Return [X, Y] of the center of cell containing provided text 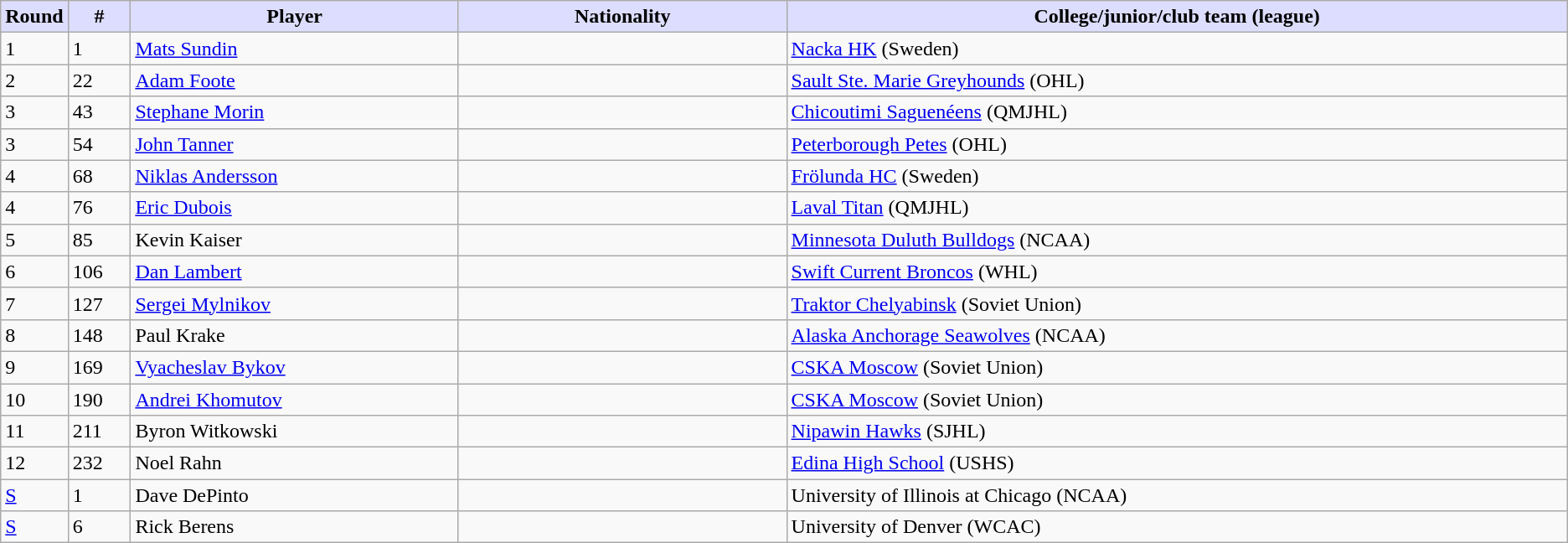
Nipawin Hawks (SJHL) [1177, 432]
University of Denver (WCAC) [1177, 527]
Andrei Khomutov [295, 400]
85 [99, 240]
Sault Ste. Marie Greyhounds (OHL) [1177, 80]
Paul Krake [295, 335]
211 [99, 432]
76 [99, 208]
Peterborough Petes (OHL) [1177, 144]
106 [99, 271]
# [99, 17]
2 [34, 80]
Adam Foote [295, 80]
Niklas Andersson [295, 176]
Alaska Anchorage Seawolves (NCAA) [1177, 335]
22 [99, 80]
148 [99, 335]
Traktor Chelyabinsk (Soviet Union) [1177, 303]
Swift Current Broncos (WHL) [1177, 271]
Eric Dubois [295, 208]
Dan Lambert [295, 271]
University of Illinois at Chicago (NCAA) [1177, 495]
169 [99, 367]
Kevin Kaiser [295, 240]
11 [34, 432]
Dave DePinto [295, 495]
Vyacheslav Bykov [295, 367]
5 [34, 240]
Round [34, 17]
Laval Titan (QMJHL) [1177, 208]
Mats Sundin [295, 49]
127 [99, 303]
Stephane Morin [295, 112]
12 [34, 463]
10 [34, 400]
54 [99, 144]
43 [99, 112]
7 [34, 303]
Sergei Mylnikov [295, 303]
Rick Berens [295, 527]
190 [99, 400]
Chicoutimi Saguenéens (QMJHL) [1177, 112]
Minnesota Duluth Bulldogs (NCAA) [1177, 240]
Noel Rahn [295, 463]
Nacka HK (Sweden) [1177, 49]
232 [99, 463]
John Tanner [295, 144]
9 [34, 367]
Edina High School (USHS) [1177, 463]
8 [34, 335]
Nationality [622, 17]
Player [295, 17]
Frölunda HC (Sweden) [1177, 176]
College/junior/club team (league) [1177, 17]
68 [99, 176]
Byron Witkowski [295, 432]
